Capture the cell that displays the provided text and extract its [x, y] central coordinate. 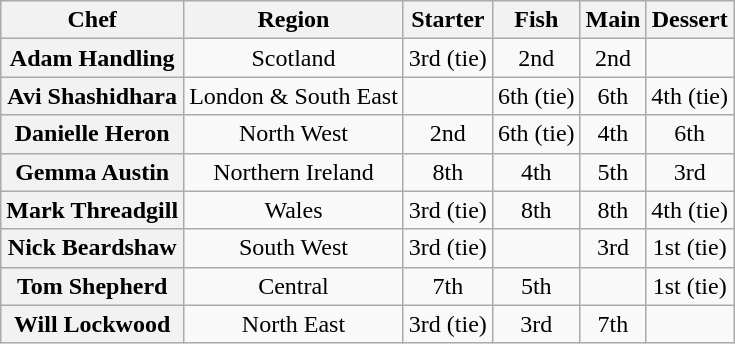
Dessert [690, 20]
Chef [92, 20]
Avi Shashidhara [92, 96]
North East [294, 324]
Nick Beardshaw [92, 248]
Mark Threadgill [92, 210]
Fish [536, 20]
Scotland [294, 58]
Tom Shepherd [92, 286]
Will Lockwood [92, 324]
Central [294, 286]
Starter [448, 20]
Wales [294, 210]
Main [613, 20]
Region [294, 20]
Adam Handling [92, 58]
Danielle Heron [92, 134]
South West [294, 248]
London & South East [294, 96]
Northern Ireland [294, 172]
North West [294, 134]
Gemma Austin [92, 172]
